Return (x, y) of the center of cell containing provided text 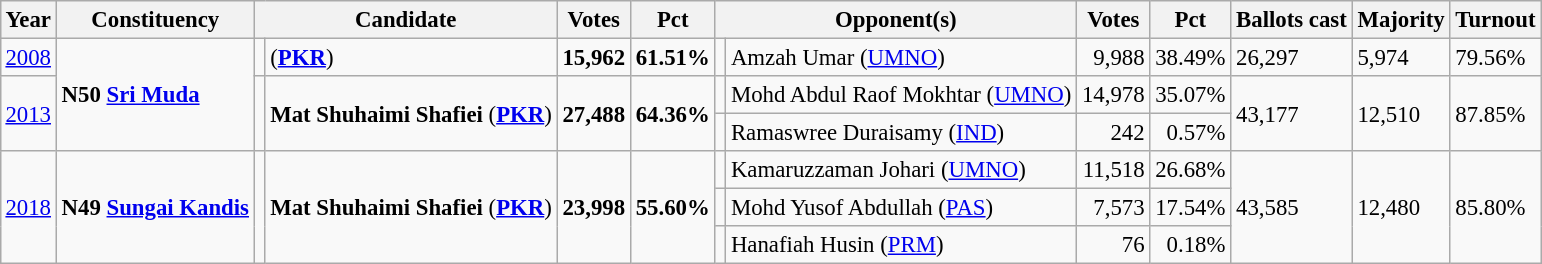
17.54% (1190, 208)
2018 (28, 208)
Turnout (1496, 20)
15,962 (594, 57)
N50 Sri Muda (155, 94)
5,974 (1401, 57)
87.85% (1496, 114)
23,998 (594, 208)
Ramaswree Duraisamy (IND) (902, 133)
11,518 (1114, 170)
2013 (28, 114)
Candidate (406, 20)
79.56% (1496, 57)
7,573 (1114, 208)
Amzah Umar (UMNO) (902, 57)
14,978 (1114, 95)
27,488 (594, 114)
38.49% (1190, 57)
26.68% (1190, 170)
64.36% (672, 114)
Mohd Yusof Abdullah (PAS) (902, 208)
Kamaruzzaman Johari (UMNO) (902, 170)
Constituency (155, 20)
242 (1114, 133)
Hanafiah Husin (PRM) (902, 245)
85.80% (1496, 208)
76 (1114, 245)
Ballots cast (1292, 20)
43,177 (1292, 114)
61.51% (672, 57)
0.18% (1190, 245)
26,297 (1292, 57)
55.60% (672, 208)
0.57% (1190, 133)
12,480 (1401, 208)
N49 Sungai Kandis (155, 208)
Year (28, 20)
Opponent(s) (896, 20)
Majority (1401, 20)
(PKR) (411, 57)
43,585 (1292, 208)
35.07% (1190, 95)
2008 (28, 57)
9,988 (1114, 57)
Mohd Abdul Raof Mokhtar (UMNO) (902, 95)
12,510 (1401, 114)
